Determine the (x, y) coordinate at the center of the cell enclosing the given text.  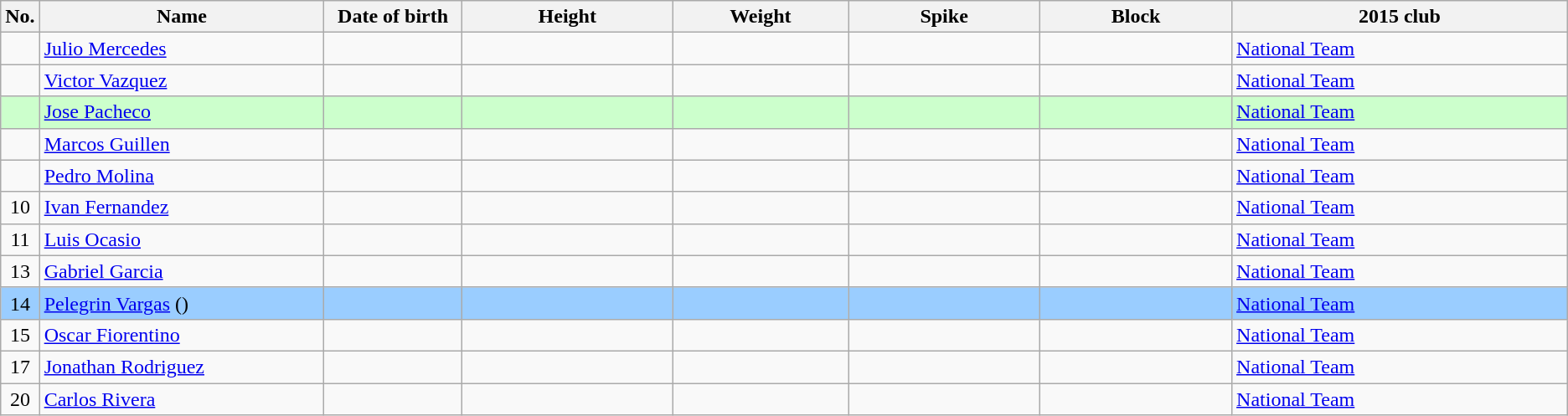
Name (181, 17)
14 (20, 303)
Pelegrin Vargas () (181, 303)
10 (20, 208)
Pedro Molina (181, 176)
20 (20, 399)
13 (20, 271)
Jose Pacheco (181, 112)
Date of birth (394, 17)
Ivan Fernandez (181, 208)
Block (1136, 17)
Victor Vazquez (181, 80)
Julio Mercedes (181, 49)
Marcos Guillen (181, 144)
Carlos Rivera (181, 399)
2015 club (1400, 17)
Spike (945, 17)
17 (20, 367)
Weight (761, 17)
15 (20, 335)
No. (20, 17)
Jonathan Rodriguez (181, 367)
Oscar Fiorentino (181, 335)
Height (568, 17)
Gabriel Garcia (181, 271)
Luis Ocasio (181, 239)
11 (20, 239)
